Detect which cell encompasses the target text, then output its [x, y] center coordinate. 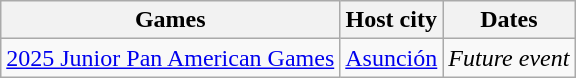
2025 Junior Pan American Games [170, 58]
Future event [509, 58]
Host city [392, 20]
Games [170, 20]
Dates [509, 20]
Asunción [392, 58]
